Return (X, Y) of the center of cell containing provided text 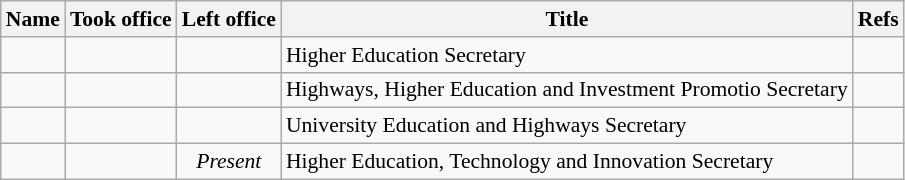
Took office (121, 19)
Title (567, 19)
Higher Education Secretary (567, 55)
Present (229, 162)
Highways, Higher Education and Investment Promotio Secretary (567, 90)
Higher Education, Technology and Innovation Secretary (567, 162)
Name (33, 19)
Left office (229, 19)
University Education and Highways Secretary (567, 126)
Refs (878, 19)
